Provide the [X, Y] coordinate of the cell's center where the given text is located.  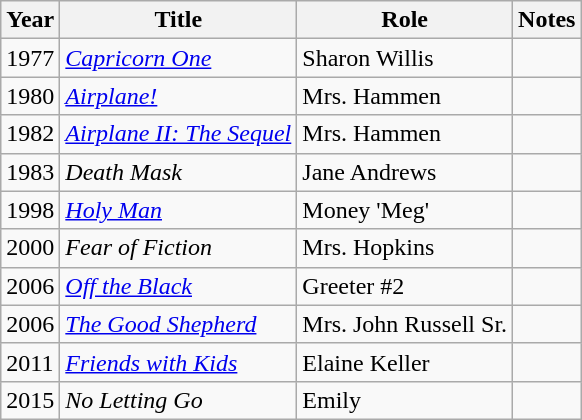
Sharon Willis [405, 58]
No Letting Go [178, 400]
Airplane! [178, 96]
Fear of Fiction [178, 248]
Title [178, 20]
Jane Andrews [405, 172]
2011 [30, 362]
Money 'Meg' [405, 210]
1982 [30, 134]
The Good Shepherd [178, 324]
Friends with Kids [178, 362]
Emily [405, 400]
Mrs. John Russell Sr. [405, 324]
Holy Man [178, 210]
Capricorn One [178, 58]
Greeter #2 [405, 286]
Role [405, 20]
2015 [30, 400]
Airplane II: The Sequel [178, 134]
Elaine Keller [405, 362]
1998 [30, 210]
Notes [547, 20]
Off the Black [178, 286]
Mrs. Hopkins [405, 248]
Year [30, 20]
2000 [30, 248]
1980 [30, 96]
1977 [30, 58]
1983 [30, 172]
Death Mask [178, 172]
